Search for the cell housing the specified text and yield its [X, Y] center coordinate. 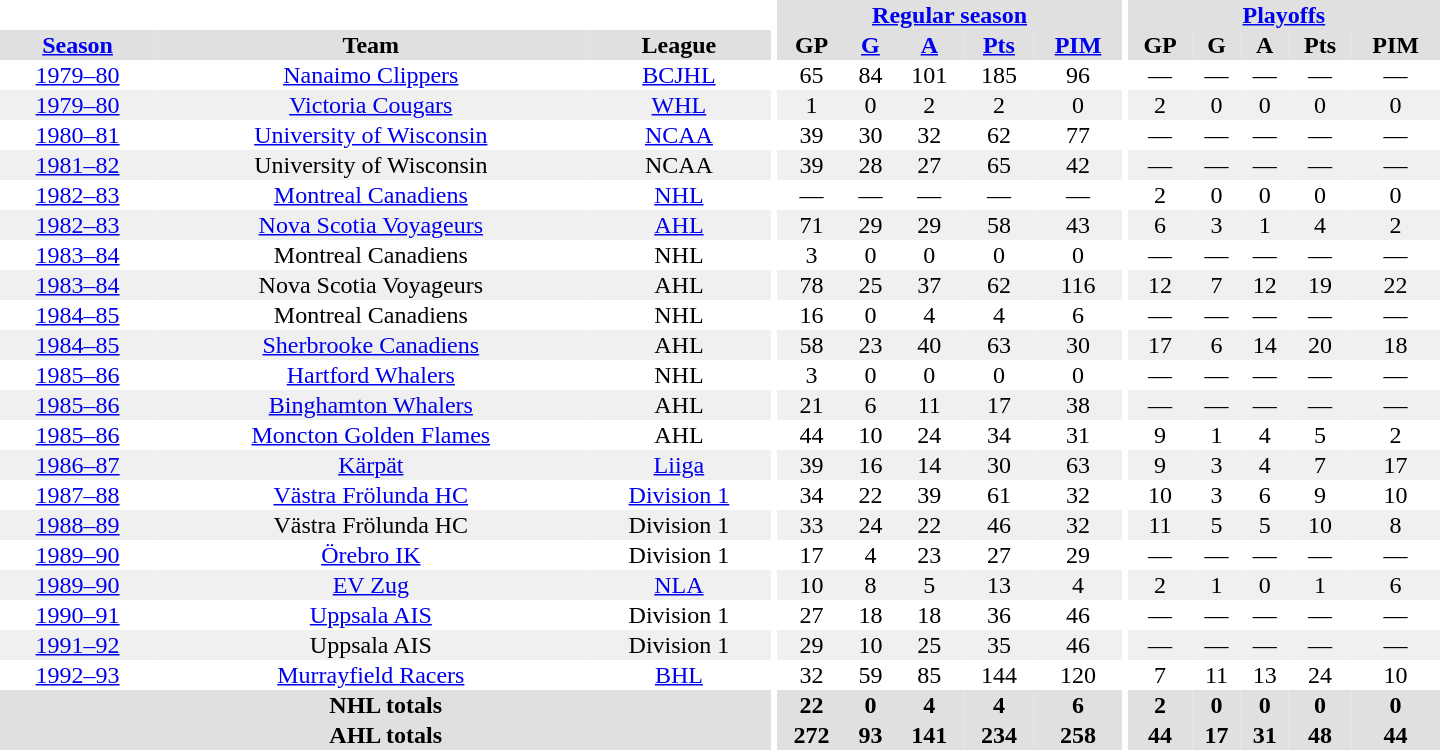
1991–92 [78, 645]
Playoffs [1284, 15]
NLA [678, 585]
120 [1078, 675]
League [678, 45]
96 [1078, 75]
Team [370, 45]
258 [1078, 735]
144 [999, 675]
36 [999, 615]
33 [812, 525]
AHL totals [386, 735]
1992–93 [78, 675]
37 [930, 285]
78 [812, 285]
Örebro IK [370, 555]
Murrayfield Racers [370, 675]
38 [1078, 405]
101 [930, 75]
1987–88 [78, 495]
1986–87 [78, 465]
BHL [678, 675]
272 [812, 735]
84 [870, 75]
71 [812, 225]
Regular season [950, 15]
Nanaimo Clippers [370, 75]
Sherbrooke Canadiens [370, 345]
20 [1320, 345]
Season [78, 45]
234 [999, 735]
116 [1078, 285]
59 [870, 675]
1990–91 [78, 615]
93 [870, 735]
48 [1320, 735]
77 [1078, 135]
85 [930, 675]
42 [1078, 165]
40 [930, 345]
WHL [678, 105]
Binghamton Whalers [370, 405]
35 [999, 645]
1981–82 [78, 165]
EV Zug [370, 585]
43 [1078, 225]
NHL totals [386, 705]
Victoria Cougars [370, 105]
28 [870, 165]
Hartford Whalers [370, 375]
21 [812, 405]
185 [999, 75]
141 [930, 735]
Moncton Golden Flames [370, 435]
Kärpät [370, 465]
19 [1320, 285]
1980–81 [78, 135]
BCJHL [678, 75]
1988–89 [78, 525]
Liiga [678, 465]
61 [999, 495]
